Return the (x, y) coordinate for the center point of the cell that contains the specified text.  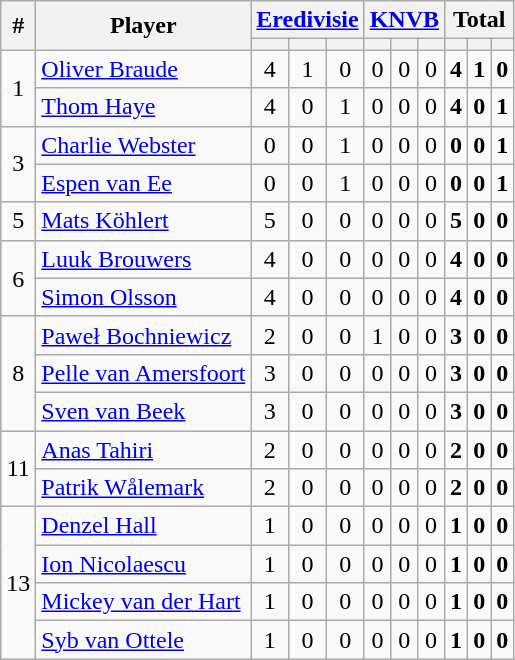
11 (18, 468)
Simon Olsson (144, 297)
Thom Haye (144, 107)
13 (18, 583)
Player (144, 26)
Syb van Ottele (144, 640)
Anas Tahiri (144, 449)
Mickey van der Hart (144, 602)
Sven van Beek (144, 411)
8 (18, 373)
Charlie Webster (144, 145)
Pelle van Amersfoort (144, 373)
Denzel Hall (144, 526)
Total (480, 20)
Mats Köhlert (144, 221)
Paweł Bochniewicz (144, 335)
Oliver Braude (144, 69)
Eredivisie (308, 20)
KNVB (404, 20)
6 (18, 278)
Patrik Wålemark (144, 488)
Espen van Ee (144, 183)
# (18, 26)
Ion Nicolaescu (144, 564)
Luuk Brouwers (144, 259)
